Return (X, Y) of the center of cell containing provided text 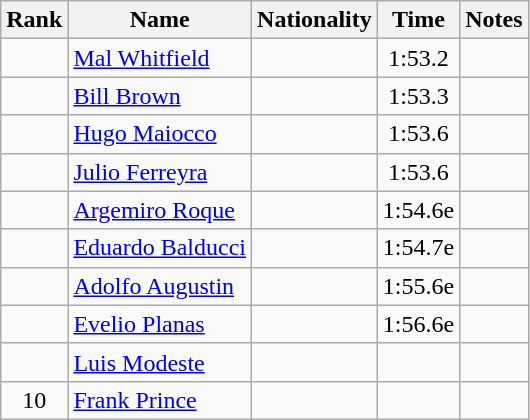
Nationality (315, 20)
Argemiro Roque (160, 210)
Time (418, 20)
Adolfo Augustin (160, 286)
1:53.3 (418, 96)
1:53.2 (418, 58)
1:54.6e (418, 210)
1:55.6e (418, 286)
Name (160, 20)
1:56.6e (418, 324)
1:54.7e (418, 248)
Frank Prince (160, 400)
Rank (34, 20)
Notes (494, 20)
Eduardo Balducci (160, 248)
Luis Modeste (160, 362)
Evelio Planas (160, 324)
Bill Brown (160, 96)
Mal Whitfield (160, 58)
Hugo Maiocco (160, 134)
10 (34, 400)
Julio Ferreyra (160, 172)
